From the cell containing the given text, extract its center point as [x, y] coordinate. 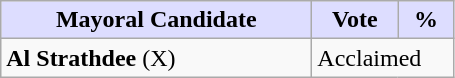
Vote [355, 20]
Mayoral Candidate [156, 20]
% [426, 20]
Acclaimed [383, 58]
Al Strathdee (X) [156, 58]
